Find where the given text appears and provide that cell's center as (X, Y) coordinate. 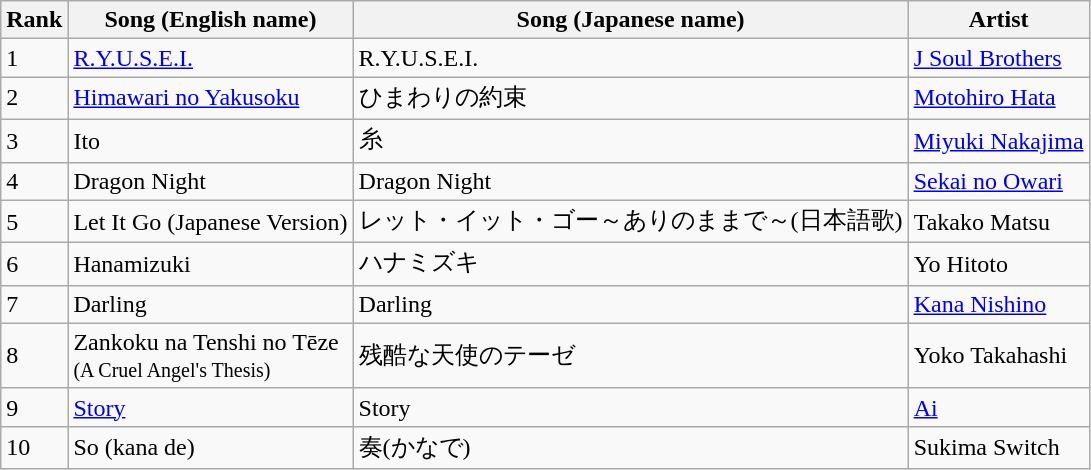
J Soul Brothers (998, 58)
Rank (34, 20)
4 (34, 181)
Sukima Switch (998, 448)
Song (English name) (210, 20)
糸 (630, 140)
ひまわりの約束 (630, 98)
Yo Hitoto (998, 264)
5 (34, 222)
Ito (210, 140)
Zankoku na Tenshi no Tēze (A Cruel Angel's Thesis) (210, 356)
Motohiro Hata (998, 98)
Song (Japanese name) (630, 20)
レット・イット・ゴー～ありのままで～(日本語歌) (630, 222)
1 (34, 58)
Kana Nishino (998, 304)
ハナミズキ (630, 264)
Takako Matsu (998, 222)
9 (34, 407)
Ai (998, 407)
6 (34, 264)
7 (34, 304)
2 (34, 98)
Himawari no Yakusoku (210, 98)
Artist (998, 20)
残酷な天使のテーゼ (630, 356)
Sekai no Owari (998, 181)
Let It Go (Japanese Version) (210, 222)
奏(かなで) (630, 448)
Yoko Takahashi (998, 356)
10 (34, 448)
Hanamizuki (210, 264)
3 (34, 140)
So (kana de) (210, 448)
8 (34, 356)
Miyuki Nakajima (998, 140)
